Pinpoint the cell where the given text exists, returning its [x, y] midpoint coordinate. 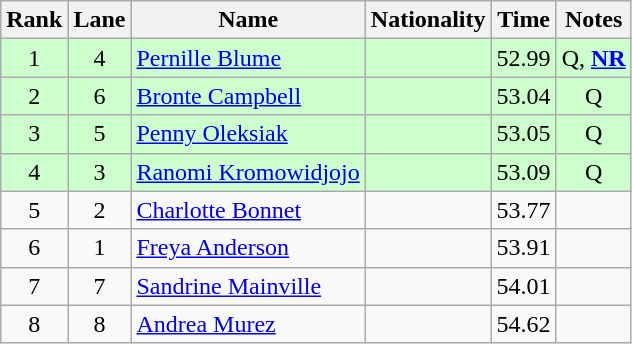
Charlotte Bonnet [248, 210]
53.09 [524, 172]
Notes [594, 20]
Time [524, 20]
Rank [34, 20]
52.99 [524, 58]
54.62 [524, 324]
Andrea Murez [248, 324]
Freya Anderson [248, 248]
Sandrine Mainville [248, 286]
Penny Oleksiak [248, 134]
Ranomi Kromowidjojo [248, 172]
53.91 [524, 248]
Name [248, 20]
Q, NR [594, 58]
Pernille Blume [248, 58]
54.01 [524, 286]
53.77 [524, 210]
53.05 [524, 134]
Nationality [428, 20]
Bronte Campbell [248, 96]
Lane [100, 20]
53.04 [524, 96]
